Capture the cell that displays the provided text and extract its [X, Y] central coordinate. 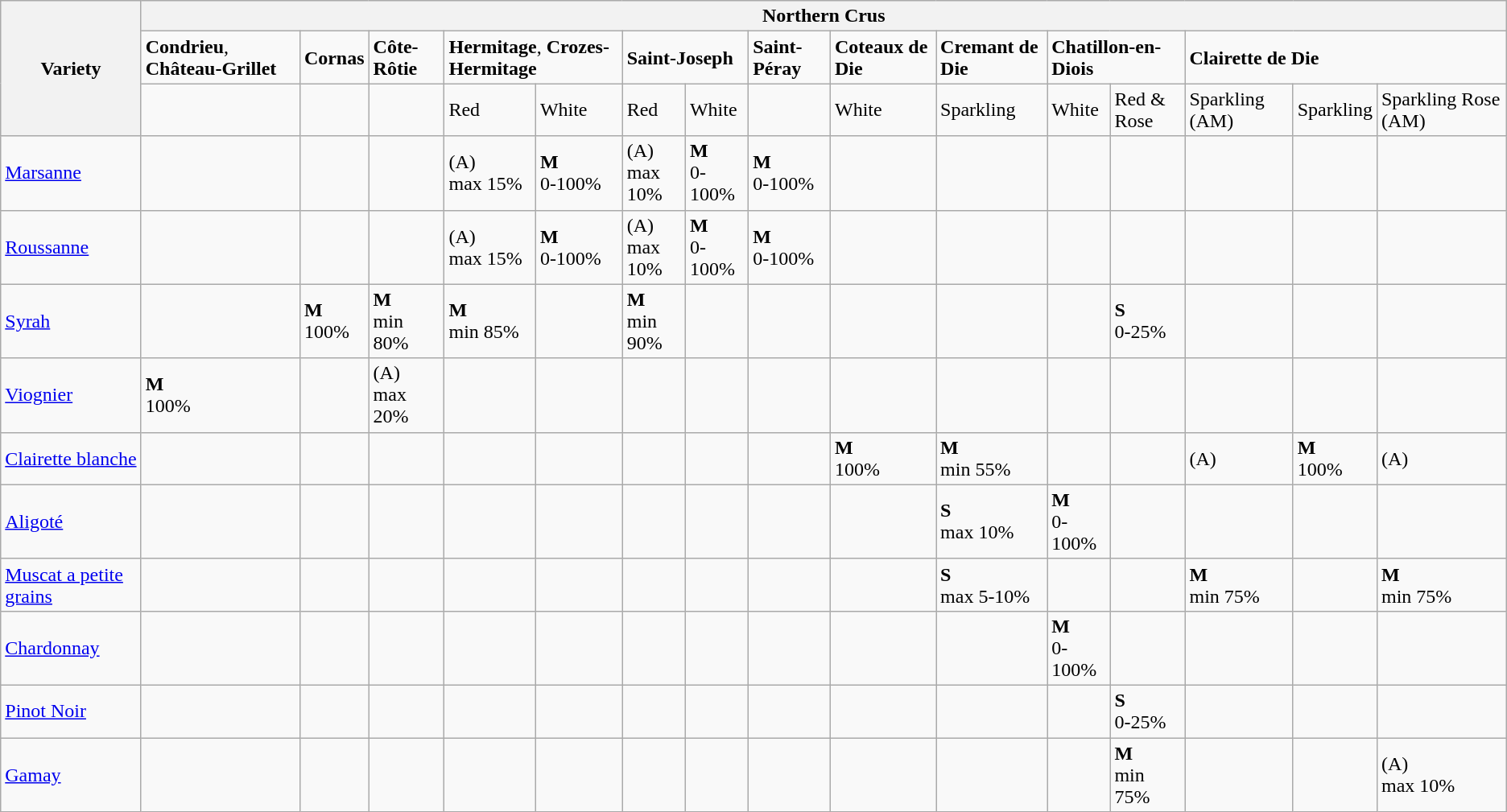
Condrieu, Château-Grillet [221, 58]
Clairette blanche [71, 459]
Chardonnay [71, 648]
Sparkling Rose (AM) [1441, 109]
Côte-Rôtie [407, 58]
S max 10% [992, 521]
Northern Crus [824, 16]
Muscat a petite grains [71, 584]
Cremant de Die [992, 58]
Roussanne [71, 247]
Clairette de Die [1346, 58]
Cornas [334, 58]
Chatillon-en-Diois [1116, 58]
Hermitage, Crozes-Hermitage [533, 58]
Syrah [71, 321]
S max 5-10% [992, 584]
Marsanne [71, 173]
Gamay [71, 774]
Pinot Noir [71, 711]
M min 80% [407, 321]
Aligoté [71, 521]
Sparkling (AM) [1239, 109]
Variety [71, 68]
M min 85% [489, 321]
(A) max 20% [407, 395]
Red & Rose [1148, 109]
Saint-Joseph [685, 58]
Coteaux de Die [882, 58]
Viognier [71, 395]
M min 90% [654, 321]
Saint-Péray [790, 58]
M min 55% [992, 459]
